Locate the cell with the specified text and output its (x, y) center coordinate. 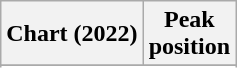
Chart (2022) (72, 34)
Peakposition (189, 34)
